Capture the cell that displays the provided text and extract its (X, Y) central coordinate. 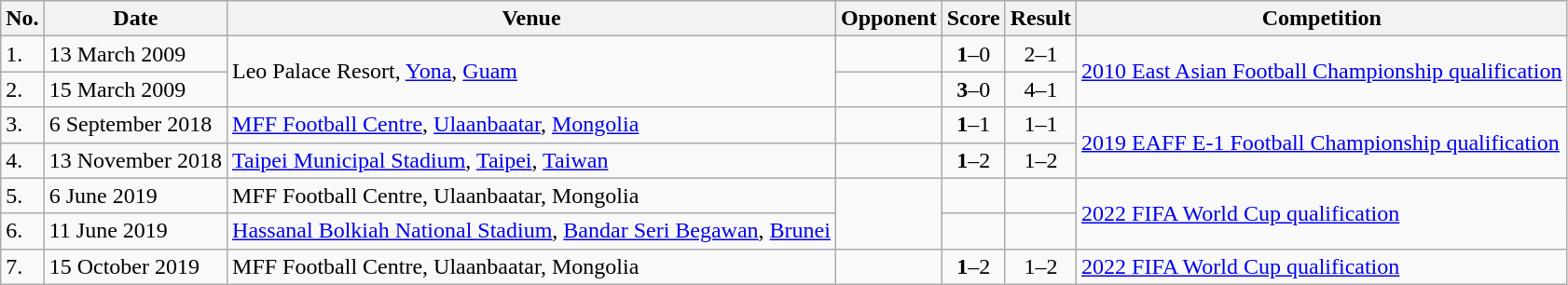
6 September 2018 (135, 125)
13 March 2009 (135, 54)
1. (22, 54)
Opponent (888, 19)
15 March 2009 (135, 89)
3–0 (973, 89)
Venue (531, 19)
13 November 2018 (135, 160)
No. (22, 19)
2010 East Asian Football Championship qualification (1322, 72)
2–1 (1040, 54)
Hassanal Bolkiah National Stadium, Bandar Seri Begawan, Brunei (531, 231)
Competition (1322, 19)
Taipei Municipal Stadium, Taipei, Taiwan (531, 160)
Result (1040, 19)
11 June 2019 (135, 231)
4–1 (1040, 89)
Leo Palace Resort, Yona, Guam (531, 72)
Score (973, 19)
6. (22, 231)
3. (22, 125)
Date (135, 19)
7. (22, 266)
2. (22, 89)
1–0 (973, 54)
4. (22, 160)
15 October 2019 (135, 266)
2019 EAFF E-1 Football Championship qualification (1322, 142)
5. (22, 196)
6 June 2019 (135, 196)
